Scan for the cell matching the given text and deliver its [x, y] coordinate at center. 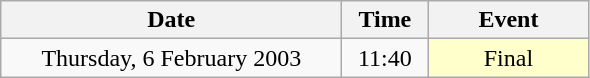
Date [172, 20]
11:40 [385, 58]
Thursday, 6 February 2003 [172, 58]
Event [508, 20]
Final [508, 58]
Time [385, 20]
